Provide the (x, y) coordinate of the cell's center where the given text is located.  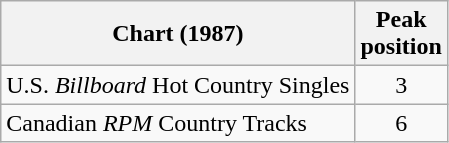
Chart (1987) (178, 34)
6 (401, 123)
U.S. Billboard Hot Country Singles (178, 85)
Peakposition (401, 34)
3 (401, 85)
Canadian RPM Country Tracks (178, 123)
